Scan for the cell matching the given text and deliver its (x, y) coordinate at center. 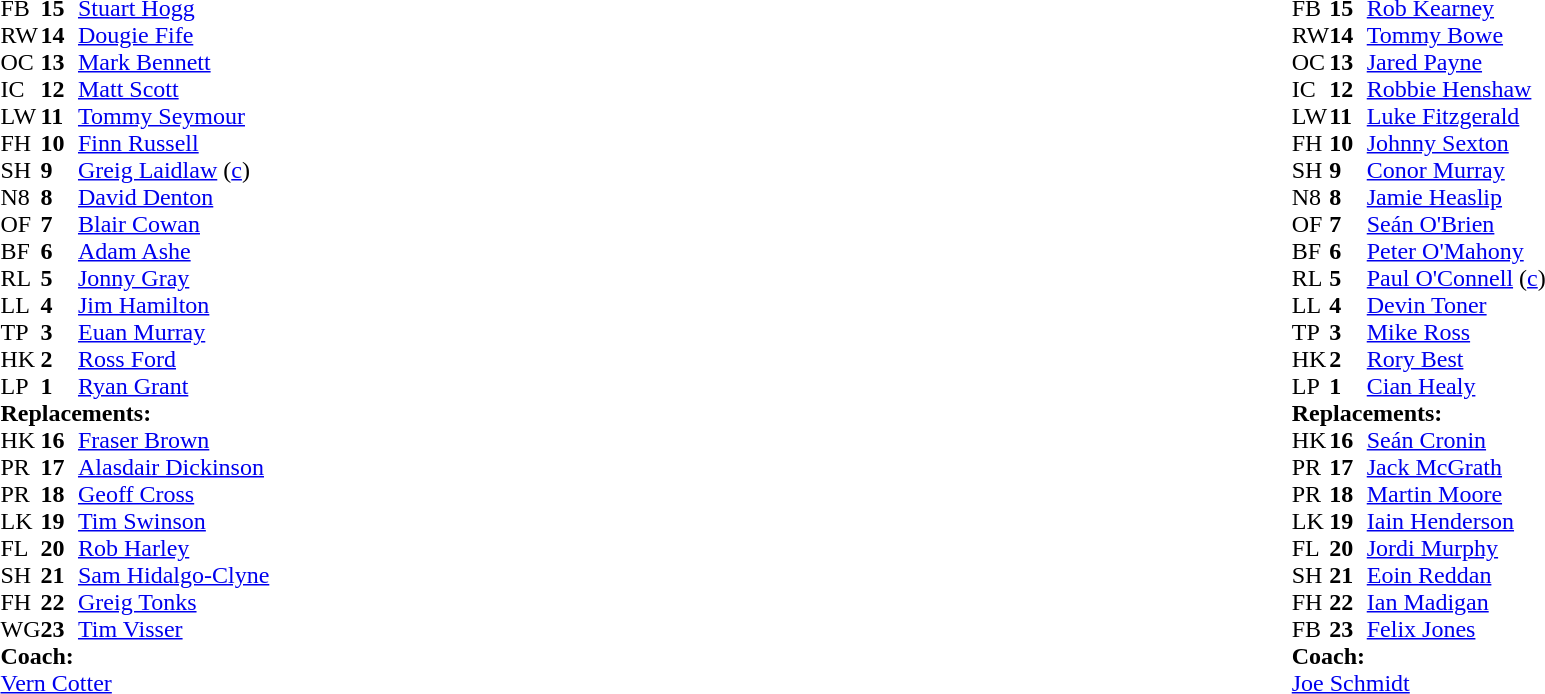
Euan Murray (174, 332)
Greig Tonks (174, 602)
Adam Ashe (174, 252)
Finn Russell (174, 144)
Alasdair Dickinson (174, 468)
Geoff Cross (174, 494)
Sam Hidalgo-Clyne (174, 576)
Mark Bennett (174, 62)
Coach: (134, 656)
Rob Harley (174, 548)
Ross Ford (174, 360)
Ryan Grant (174, 386)
Replacements: (134, 414)
Jim Hamilton (174, 306)
David Denton (174, 198)
Tim Visser (174, 630)
Matt Scott (174, 90)
Dougie Fife (174, 36)
Tommy Seymour (174, 116)
WG (20, 630)
Tim Swinson (174, 522)
Blair Cowan (174, 224)
Jonny Gray (174, 278)
Fraser Brown (174, 440)
FB (1311, 630)
Greig Laidlaw (c) (174, 170)
